Provide the (x, y) coordinate of the cell's center where the given text is located.  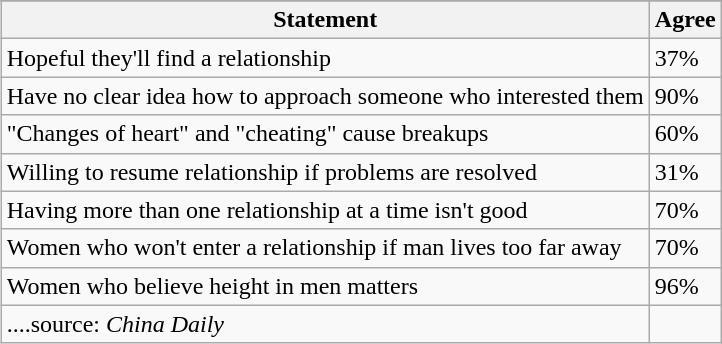
Women who believe height in men matters (325, 286)
60% (685, 134)
Hopeful they'll find a relationship (325, 58)
Have no clear idea how to approach someone who interested them (325, 96)
Statement (325, 20)
31% (685, 172)
Having more than one relationship at a time isn't good (325, 210)
....source: China Daily (325, 324)
Women who won't enter a relationship if man lives too far away (325, 248)
90% (685, 96)
37% (685, 58)
96% (685, 286)
Willing to resume relationship if problems are resolved (325, 172)
"Changes of heart" and "cheating" cause breakups (325, 134)
Agree (685, 20)
